Determine the (X, Y) coordinate at the center of the cell enclosing the given text.  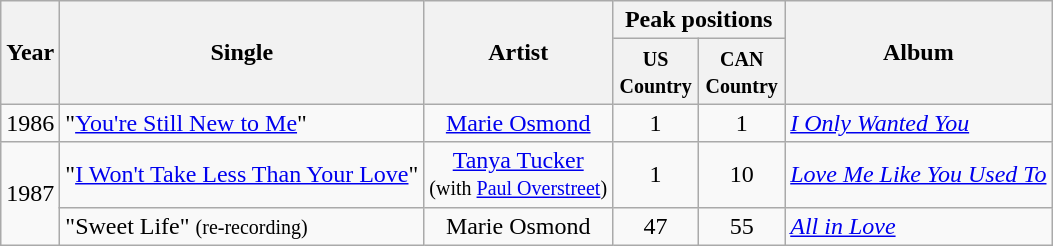
Tanya Tucker(with Paul Overstreet) (518, 174)
Album (918, 52)
Artist (518, 52)
55 (742, 226)
Peak positions (699, 20)
CAN Country (742, 72)
I Only Wanted You (918, 123)
10 (742, 174)
All in Love (918, 226)
47 (656, 226)
1986 (30, 123)
"I Won't Take Less Than Your Love" (242, 174)
"You're Still New to Me" (242, 123)
Single (242, 52)
Love Me Like You Used To (918, 174)
"Sweet Life" (re-recording) (242, 226)
US Country (656, 72)
1987 (30, 194)
Year (30, 52)
